Identify which cell holds the provided text, then report its (x, y) central coordinate. 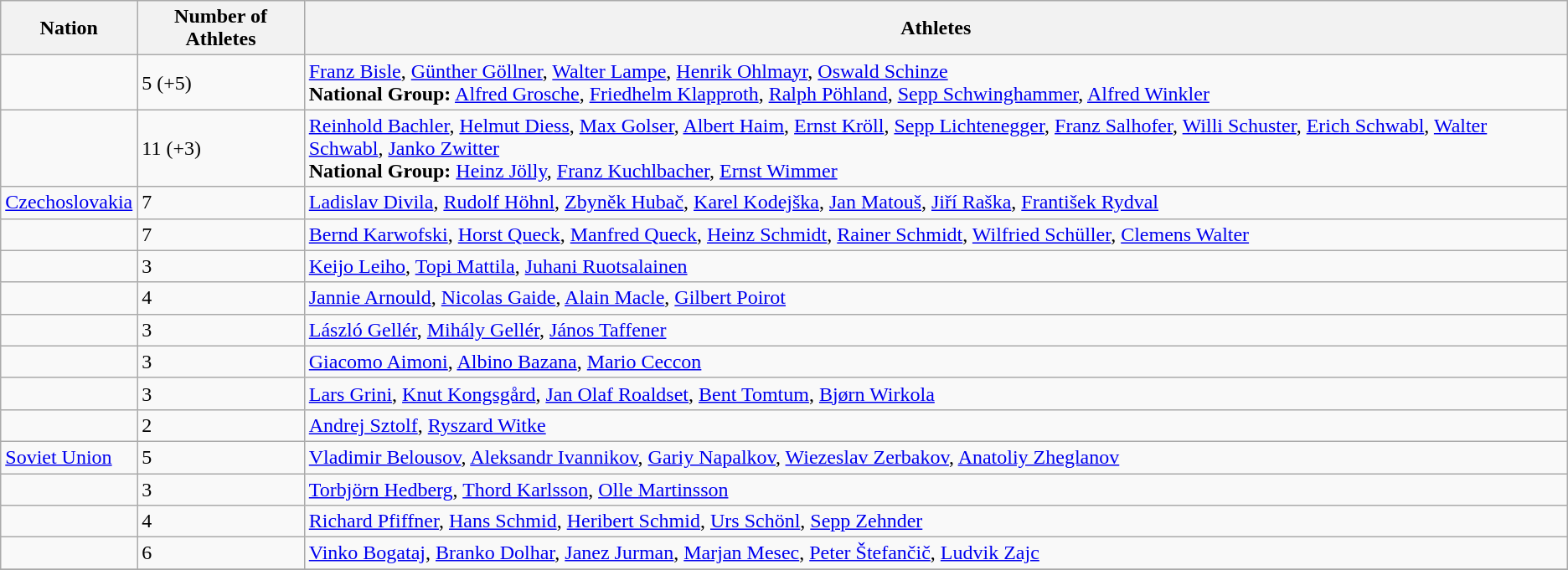
11 (+3) (221, 148)
Lars Grini, Knut Kongsgård, Jan Olaf Roaldset, Bent Tomtum, Bjørn Wirkola (936, 393)
6 (221, 553)
László Gellér, Mihály Gellér, János Taffener (936, 330)
Keijo Leiho, Topi Mattila, Juhani Ruotsalainen (936, 266)
Andrej Sztolf, Ryszard Witke (936, 425)
Jannie Arnould, Nicolas Gaide, Alain Macle, Gilbert Poirot (936, 298)
Vladimir Belousov, Aleksandr Ivannikov, Gariy Napalkov, Wiezeslav Zerbakov, Anatoliy Zheglanov (936, 457)
2 (221, 425)
Torbjörn Hedberg, Thord Karlsson, Olle Martinsson (936, 490)
Number of Athletes (221, 28)
Ladislav Divila, Rudolf Höhnl, Zbyněk Hubač, Karel Kodejška, Jan Matouš, Jiří Raška, František Rydval (936, 203)
Soviet Union (69, 457)
Richard Pfiffner, Hans Schmid, Heribert Schmid, Urs Schönl, Sepp Zehnder (936, 521)
Czechoslovakia (69, 203)
Bernd Karwofski, Horst Queck, Manfred Queck, Heinz Schmidt, Rainer Schmidt, Wilfried Schüller, Clemens Walter (936, 234)
5 (+5) (221, 82)
5 (221, 457)
Vinko Bogataj, Branko Dolhar, Janez Jurman, Marjan Mesec, Peter Štefančič, Ludvik Zajc (936, 553)
Giacomo Aimoni, Albino Bazana, Mario Ceccon (936, 362)
Athletes (936, 28)
Nation (69, 28)
